Detect which cell encompasses the target text, then output its [X, Y] center coordinate. 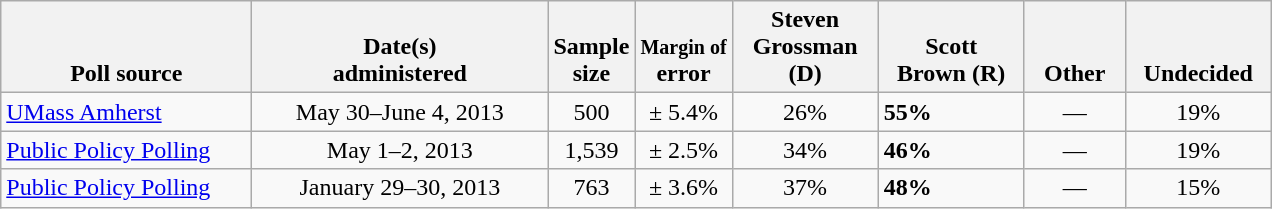
± 2.5% [684, 150]
48% [951, 188]
55% [951, 112]
1,539 [592, 150]
Samplesize [592, 47]
Date(s)administered [400, 47]
37% [805, 188]
± 3.6% [684, 188]
46% [951, 150]
± 5.4% [684, 112]
Undecided [1198, 47]
UMass Amherst [126, 112]
Poll source [126, 47]
Margin oferror [684, 47]
26% [805, 112]
500 [592, 112]
Other [1074, 47]
May 1–2, 2013 [400, 150]
ScottBrown (R) [951, 47]
763 [592, 188]
34% [805, 150]
StevenGrossman (D) [805, 47]
15% [1198, 188]
January 29–30, 2013 [400, 188]
May 30–June 4, 2013 [400, 112]
